From the cell containing the given text, extract its center point as [X, Y] coordinate. 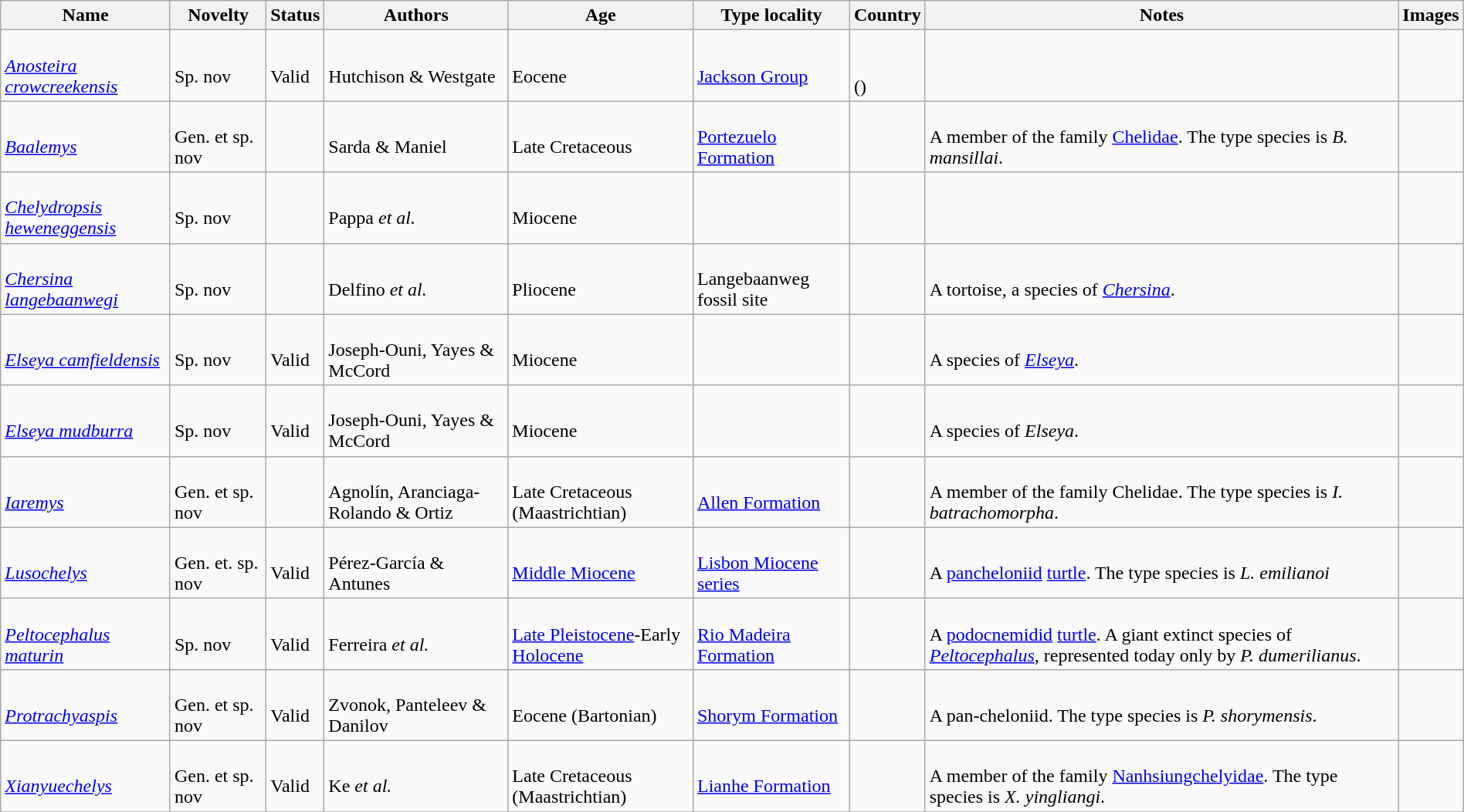
Type locality [771, 15]
Hutchison & Westgate [416, 66]
Ke et al. [416, 776]
Lusochelys [86, 563]
Ferreira et al. [416, 634]
Gen. et. sp. nov [218, 563]
Images [1431, 15]
Late Cretaceous [601, 137]
Portezuelo Formation [771, 137]
Novelty [218, 15]
Agnolín, Aranciaga-Rolando & Ortiz [416, 492]
A pancheloniid turtle. The type species is L. emilianoi [1161, 563]
Delfino et al. [416, 279]
Elseya mudburra [86, 421]
Middle Miocene [601, 563]
Iaremys [86, 492]
() [888, 66]
Eocene [601, 66]
Lisbon Miocene series [771, 563]
A member of the family Chelidae. The type species is B. mansillai. [1161, 137]
Peltocephalus maturin [86, 634]
Eocene (Bartonian) [601, 705]
Rio Madeira Formation [771, 634]
Anosteira crowcreekensis [86, 66]
Shorym Formation [771, 705]
A member of the family Chelidae. The type species is I. batrachomorpha. [1161, 492]
Langebaanweg fossil site [771, 279]
A podocnemidid turtle. A giant extinct species of Peltocephalus, represented today only by P. dumerilianus. [1161, 634]
Allen Formation [771, 492]
Jackson Group [771, 66]
Sarda & Maniel [416, 137]
Authors [416, 15]
Status [295, 15]
Zvonok, Panteleev & Danilov [416, 705]
Lianhe Formation [771, 776]
Protrachyaspis [86, 705]
Elseya camfieldensis [86, 350]
Chelydropsis heweneggensis [86, 208]
Late Pleistocene-Early Holocene [601, 634]
Pappa et al. [416, 208]
Name [86, 15]
Country [888, 15]
Baalemys [86, 137]
Age [601, 15]
Xianyuechelys [86, 776]
Pérez-García & Antunes [416, 563]
Pliocene [601, 279]
A pan-cheloniid. The type species is P. shorymensis. [1161, 705]
Chersina langebaanwegi [86, 279]
A member of the family Nanhsiungchelyidae. The type species is X. yingliangi. [1161, 776]
A tortoise, a species of Chersina. [1161, 279]
Notes [1161, 15]
